Capture the cell that displays the provided text and extract its (x, y) central coordinate. 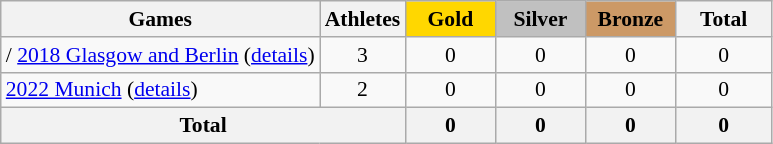
/ 2018 Glasgow and Berlin (details) (160, 55)
2 (363, 90)
Games (160, 19)
2022 Munich (details) (160, 90)
Bronze (630, 19)
Silver (540, 19)
Gold (450, 19)
Athletes (363, 19)
3 (363, 55)
